Identify which cell holds the provided text, then report its (X, Y) central coordinate. 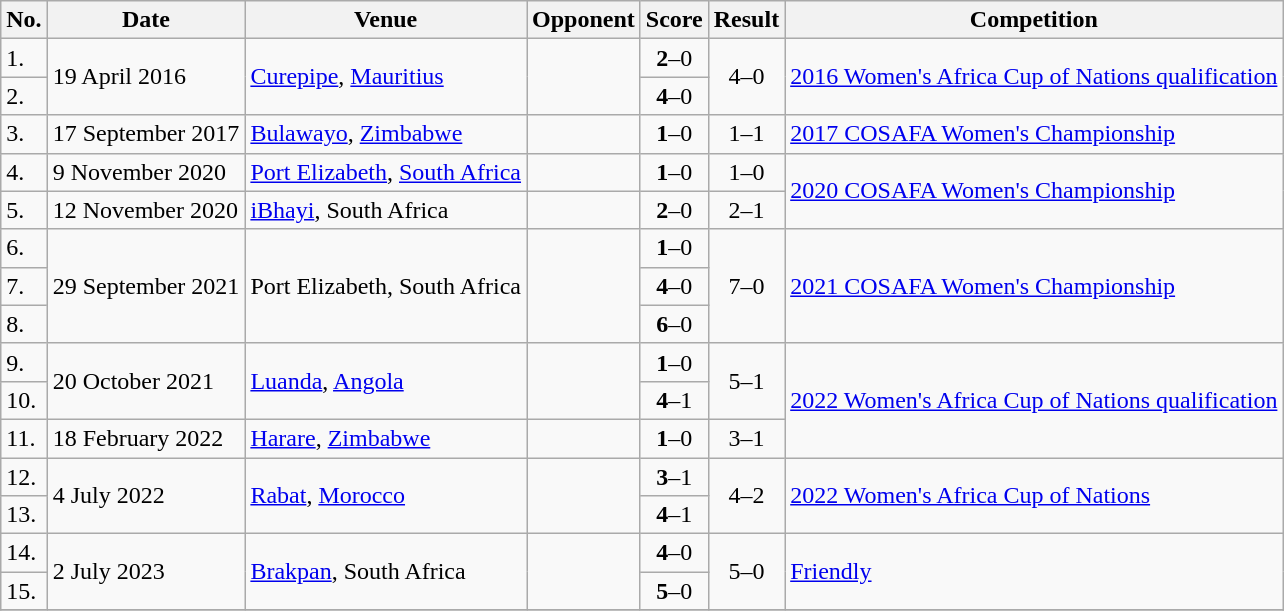
14. (24, 553)
2 July 2023 (146, 572)
17 September 2017 (146, 134)
20 October 2021 (146, 381)
13. (24, 515)
No. (24, 20)
3. (24, 134)
2022 Women's Africa Cup of Nations (1034, 496)
18 February 2022 (146, 438)
2022 Women's Africa Cup of Nations qualification (1034, 400)
12. (24, 477)
Opponent (584, 20)
Harare, Zimbabwe (386, 438)
7. (24, 286)
Date (146, 20)
2016 Women's Africa Cup of Nations qualification (1034, 77)
6. (24, 248)
12 November 2020 (146, 210)
iBhayi, South Africa (386, 210)
5. (24, 210)
4–2 (746, 496)
Bulawayo, Zimbabwe (386, 134)
2021 COSAFA Women's Championship (1034, 286)
10. (24, 400)
2017 COSAFA Women's Championship (1034, 134)
19 April 2016 (146, 77)
11. (24, 438)
15. (24, 591)
Luanda, Angola (386, 381)
1. (24, 58)
2. (24, 96)
9. (24, 362)
5–1 (746, 381)
4 July 2022 (146, 496)
4. (24, 172)
6–0 (674, 324)
Score (674, 20)
Competition (1034, 20)
Venue (386, 20)
1–1 (746, 134)
9 November 2020 (146, 172)
8. (24, 324)
Brakpan, South Africa (386, 572)
Rabat, Morocco (386, 496)
2020 COSAFA Women's Championship (1034, 191)
29 September 2021 (146, 286)
Curepipe, Mauritius (386, 77)
Result (746, 20)
2–1 (746, 210)
Friendly (1034, 572)
7–0 (746, 286)
